Locate the cell with the specified text and output its (x, y) center coordinate. 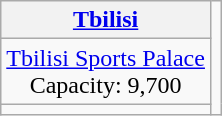
Tbilisi Sports PalaceCapacity: 9,700 (106, 72)
Tbilisi (106, 20)
